Search for the cell housing the specified text and yield its (X, Y) center coordinate. 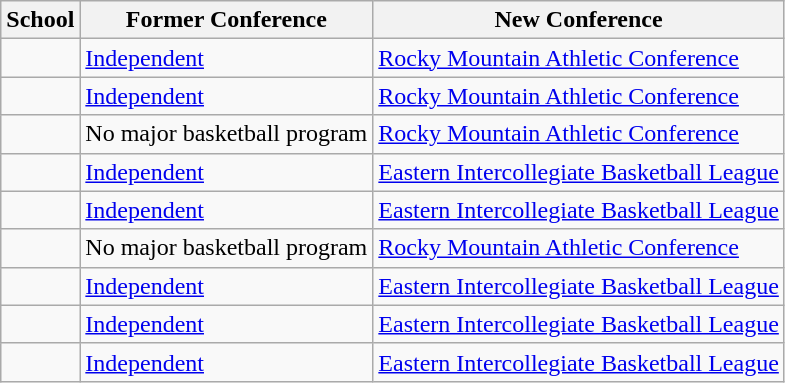
New Conference (579, 20)
School (40, 20)
Former Conference (226, 20)
